Output the [X, Y] coordinate of the center of the cell containing the given text.  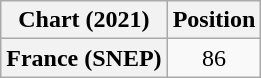
Chart (2021) [84, 20]
Position [214, 20]
86 [214, 58]
France (SNEP) [84, 58]
